Locate the cell with the specified text and output its (X, Y) center coordinate. 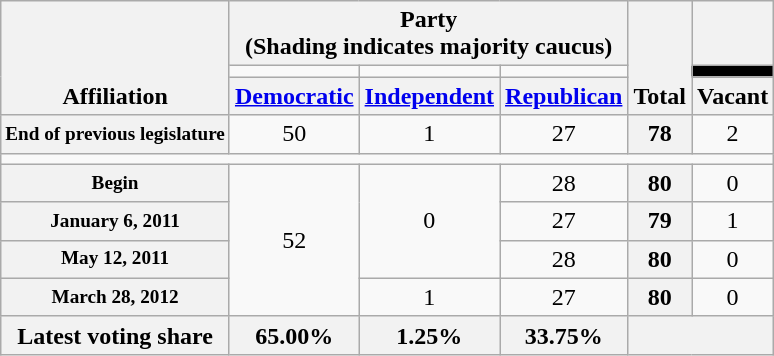
79 (660, 221)
Affiliation (116, 58)
January 6, 2011 (116, 221)
2 (733, 134)
Begin (116, 183)
65.00% (294, 335)
1.25% (429, 335)
50 (294, 134)
52 (294, 240)
Total (660, 58)
78 (660, 134)
Vacant (733, 96)
Latest voting share (116, 335)
Republican (564, 96)
March 28, 2012 (116, 297)
May 12, 2011 (116, 259)
Democratic (294, 96)
End of previous legislature (116, 134)
33.75% (564, 335)
Party (Shading indicates majority caucus) (428, 34)
Independent (429, 96)
